For the text-containing cell, return its midpoint in [x, y] coordinate format. 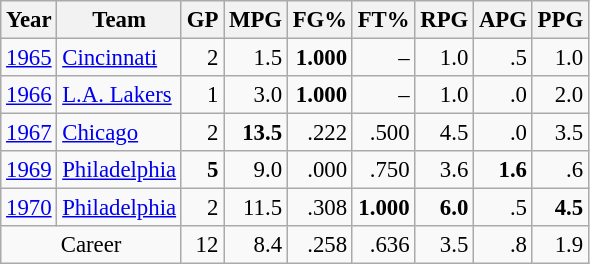
1966 [29, 95]
1.6 [504, 170]
1 [202, 95]
FG% [320, 20]
.308 [320, 208]
.8 [504, 245]
PPG [560, 20]
1.9 [560, 245]
1967 [29, 133]
RPG [444, 20]
13.5 [256, 133]
Chicago [119, 133]
FT% [384, 20]
1970 [29, 208]
.258 [320, 245]
2.0 [560, 95]
.6 [560, 170]
6.0 [444, 208]
L.A. Lakers [119, 95]
3.6 [444, 170]
Year [29, 20]
.636 [384, 245]
Career [92, 245]
APG [504, 20]
1.5 [256, 58]
Cincinnati [119, 58]
MPG [256, 20]
1969 [29, 170]
.500 [384, 133]
.222 [320, 133]
Team [119, 20]
3.0 [256, 95]
8.4 [256, 245]
5 [202, 170]
9.0 [256, 170]
.000 [320, 170]
12 [202, 245]
GP [202, 20]
.750 [384, 170]
11.5 [256, 208]
1965 [29, 58]
